Capture the cell that displays the provided text and extract its (x, y) central coordinate. 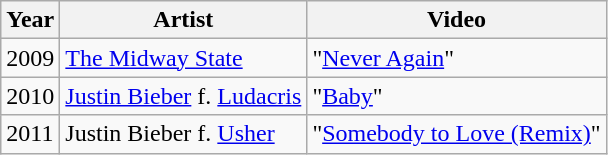
"Never Again" (456, 58)
"Baby" (456, 96)
2011 (30, 134)
Justin Bieber f. Usher (184, 134)
Justin Bieber f. Ludacris (184, 96)
2009 (30, 58)
Artist (184, 20)
"Somebody to Love (Remix)" (456, 134)
Video (456, 20)
2010 (30, 96)
Year (30, 20)
The Midway State (184, 58)
